For the text-containing cell, return its midpoint in (X, Y) coordinate format. 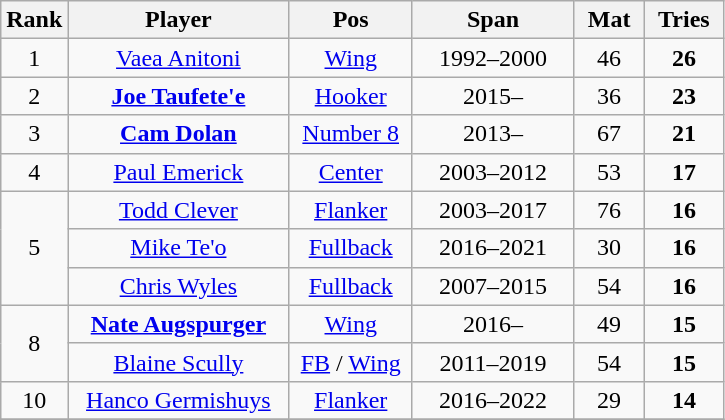
36 (610, 96)
Center (351, 172)
Blaine Scully (178, 362)
53 (610, 172)
Cam Dolan (178, 134)
2011–2019 (492, 362)
76 (610, 210)
Player (178, 20)
5 (34, 248)
26 (684, 58)
2013– (492, 134)
17 (684, 172)
Hanco Germishuys (178, 400)
Todd Clever (178, 210)
2016– (492, 324)
Paul Emerick (178, 172)
2003–2012 (492, 172)
3 (34, 134)
8 (34, 343)
Pos (351, 20)
29 (610, 400)
1 (34, 58)
Number 8 (351, 134)
Rank (34, 20)
23 (684, 96)
Nate Augspurger (178, 324)
49 (610, 324)
FB / Wing (351, 362)
14 (684, 400)
2007–2015 (492, 286)
Span (492, 20)
2016–2022 (492, 400)
67 (610, 134)
Tries (684, 20)
Mike Te'o (178, 248)
46 (610, 58)
21 (684, 134)
2015– (492, 96)
2016–2021 (492, 248)
Joe Taufete'e (178, 96)
1992–2000 (492, 58)
10 (34, 400)
4 (34, 172)
2003–2017 (492, 210)
Hooker (351, 96)
30 (610, 248)
Chris Wyles (178, 286)
Vaea Anitoni (178, 58)
2 (34, 96)
Mat (610, 20)
